For the text-containing cell, return its midpoint in (X, Y) coordinate format. 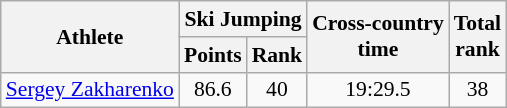
Rank (278, 55)
Points (213, 55)
Athlete (90, 36)
Ski Jumping (243, 19)
Cross-country time (378, 36)
19:29.5 (378, 90)
86.6 (213, 90)
Total rank (478, 36)
38 (478, 90)
Sergey Zakharenko (90, 90)
40 (278, 90)
